Locate the cell with the specified text and output its [x, y] center coordinate. 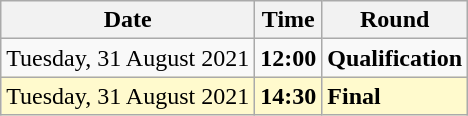
12:00 [288, 58]
Round [395, 20]
Time [288, 20]
Date [128, 20]
14:30 [288, 96]
Final [395, 96]
Qualification [395, 58]
